Output the [x, y] coordinate of the center of the cell containing the given text.  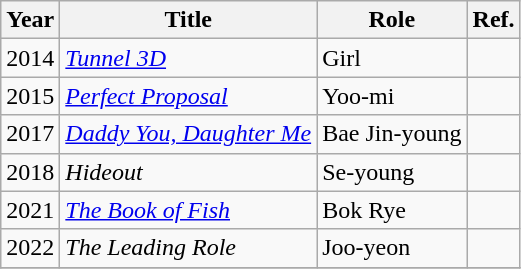
Bae Jin-young [392, 134]
2017 [30, 134]
Title [188, 20]
Year [30, 20]
2022 [30, 248]
2014 [30, 58]
Joo-yeon [392, 248]
Yoo-mi [392, 96]
Daddy You, Daughter Me [188, 134]
Hideout [188, 172]
Girl [392, 58]
2021 [30, 210]
Bok Rye [392, 210]
Role [392, 20]
The Book of Fish [188, 210]
Tunnel 3D [188, 58]
Ref. [494, 20]
Perfect Proposal [188, 96]
2018 [30, 172]
Se-young [392, 172]
2015 [30, 96]
The Leading Role [188, 248]
